Return (x, y) of the center of cell containing provided text 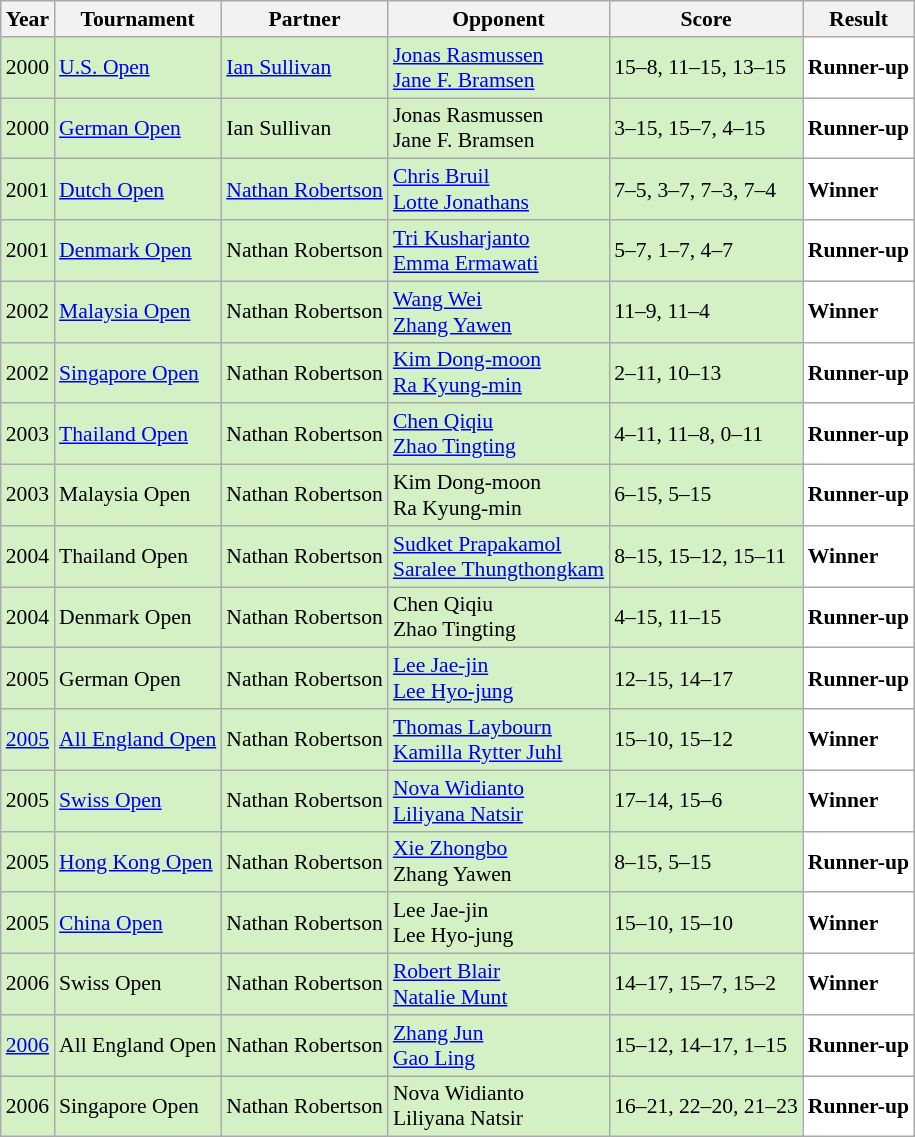
15–12, 14–17, 1–15 (706, 1046)
Xie Zhongbo Zhang Yawen (498, 862)
14–17, 15–7, 15–2 (706, 984)
Opponent (498, 19)
4–15, 11–15 (706, 618)
Score (706, 19)
15–8, 11–15, 13–15 (706, 68)
6–15, 5–15 (706, 496)
17–14, 15–6 (706, 800)
Thomas Laybourn Kamilla Rytter Juhl (498, 740)
Sudket Prapakamol Saralee Thungthongkam (498, 556)
16–21, 22–20, 21–23 (706, 1106)
Hong Kong Open (138, 862)
Tri Kusharjanto Emma Ermawati (498, 250)
Partner (304, 19)
7–5, 3–7, 7–3, 7–4 (706, 190)
Chris Bruil Lotte Jonathans (498, 190)
China Open (138, 924)
15–10, 15–12 (706, 740)
Zhang Jun Gao Ling (498, 1046)
Year (28, 19)
4–11, 11–8, 0–11 (706, 434)
11–9, 11–4 (706, 312)
Dutch Open (138, 190)
8–15, 5–15 (706, 862)
Wang Wei Zhang Yawen (498, 312)
Tournament (138, 19)
U.S. Open (138, 68)
3–15, 15–7, 4–15 (706, 128)
2–11, 10–13 (706, 372)
15–10, 15–10 (706, 924)
Result (858, 19)
12–15, 14–17 (706, 678)
8–15, 15–12, 15–11 (706, 556)
Robert Blair Natalie Munt (498, 984)
5–7, 1–7, 4–7 (706, 250)
